From the cell containing the given text, extract its center point as (x, y) coordinate. 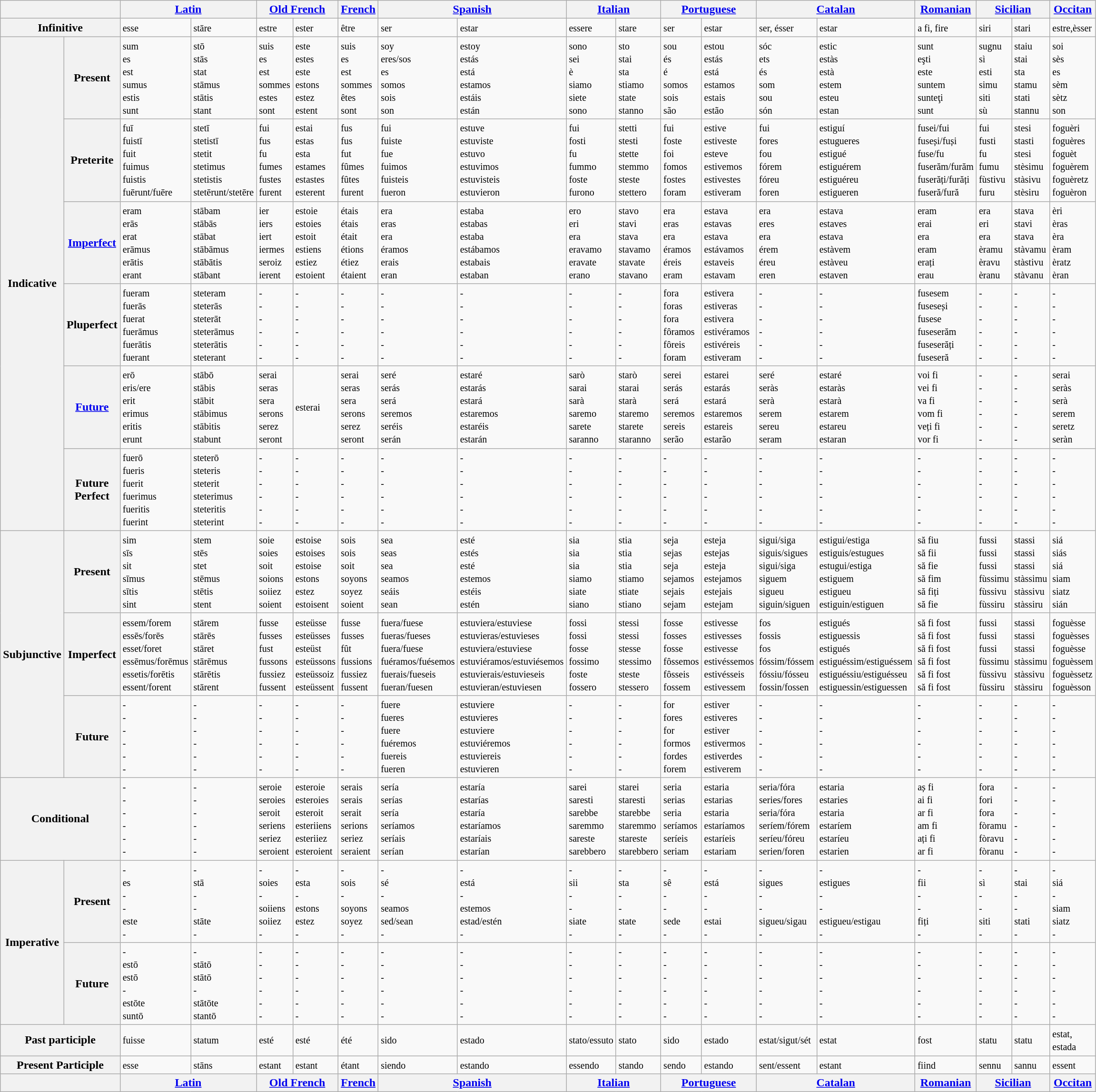
sereiserásseráseremossereisserão (681, 407)
steteramsteterāssteterātsteterāmussteterātissteterant (224, 325)
siendo (418, 1065)
să fiusă fiisă fiesă fimsă fițisă fie (946, 572)
Future Perfect (92, 489)
essem/foremessēs/forēsesset/foretessēmus/forēmusessetis/forētisessent/forent (155, 654)
eroerieraeravamoeravateerano (591, 243)
stessistessistessestessimostestestessero (638, 654)
-siá-siamsiatz- (1073, 901)
fussefussesfustfussonsfussiezfussent (275, 654)
estouestásestáestamosestaisestão (729, 78)
étaisétaisétaitétionsétiezétaient (358, 243)
soyeres/sosessomossoisson (418, 78)
sunt eşti este suntemsunteţisunt (946, 78)
esteroieesteroiesesteroitesteriiensesteriiezesteroient (315, 818)
fossifossifossefossimofostefossero (591, 654)
eraeraseraéramoséreiseram (681, 243)
esterai (315, 407)
a fi, fire (946, 28)
siri (994, 28)
estre (275, 28)
Subjunctive (32, 654)
statum (224, 1040)
stato (638, 1040)
sugnusìestisimusitisù (994, 78)
estejaestejasestejaestejamosestejaisestejam (729, 572)
stāre (224, 28)
estat (866, 1040)
foraforasforafôramosfôreisforam (681, 325)
ester (315, 28)
estaréestaràsestaràestaremestareuestaran (866, 407)
estaríaestaríasestaríaestaríamosestaríaisestarían (512, 818)
-está-estemosestad/estén- (512, 901)
stābamstābāsstābatstābāmusstābātisstābant (224, 243)
estavaestavasestavaestávamosestaveisestavam (729, 243)
estivesseestivessesestivesseestivéssemosestivésseisestivessem (729, 654)
essendo (591, 1065)
fuifuistefuefuimosfuisteisfueron (418, 160)
étant (358, 1065)
seríaseríasseríaseríamosseríaisserían (418, 818)
sócetséssomsousón (787, 78)
stesistastistesistèsimustàsivustèsiru (1031, 160)
-fii--fiți- (946, 901)
stavostavistavastavamostavatestavano (638, 243)
stetīstetistīstetitstetimusstetistisstetērunt/stetēre (224, 160)
seraiseràsseràseremseretzseràn (1073, 407)
siásiássiásiamsiatzsián (1073, 572)
aș fiai fiar fiam fiați fiar fi (946, 818)
-stātōstātō-stātōtestantō (224, 984)
Pluperfect (92, 325)
stiastiastiastiamostiatestiano (638, 572)
estigui/estigaestiguis/estuguesestugui/estigaestiguemestigueuestiguin/estiguen (866, 572)
-estōestō-estōtesuntō (155, 984)
fuīfuistīfuitfuimusfuistisfuērunt/fuēre (155, 160)
eraereseraéreméreueren (787, 243)
seréserásseráseremosseréisserán (418, 407)
sennu (994, 1065)
fuera/fuesefueras/fuesesfuera/fuesefuéramos/fuésemosfuerais/fueseisfueran/fuesen (418, 654)
estavaestavesestavaestàvemestàveuestaven (866, 243)
fossefossesfossefôssemosfôsseisfossem (681, 654)
estabaestabasestabaestábamosestabaisestaban (512, 243)
soisèsessèmsètzson (1073, 78)
estat, estada (1073, 1040)
Conditional (60, 818)
stostaistastiamostatestanno (638, 78)
estéestésestéestemosestéisestén (512, 572)
foraforiforafòramufòravufòranu (994, 818)
-está--estai- (729, 901)
-sois-soyonssoyez- (358, 901)
fusesemfuseseșifusesefuseserămfuseserățifuseseră (946, 325)
estariaestariesestariaestaríemestaríeuestarien (866, 818)
seria/fóraseries/foresseria/fóraseríem/fóremseríeu/fóreuserien/foren (787, 818)
estoiseestoisesestoiseestonsestezestoisent (315, 572)
esteestesesteestonsestezestent (315, 78)
estiveraestiverasestiveraestivéramosestivéreisestiveram (729, 325)
soissoissoitsoyonssoyezsoient (358, 572)
stettistestistettestemmostestestettero (638, 160)
fosfossisfosfóssim/fóssemfóssiu/fósseufossin/fossen (787, 654)
fuifostefoifomosfostesforam (681, 160)
fueramfuerāsfueratfuerāmusfuerātisfuerant (155, 325)
fusei/fuifuseși/fușifuse/fufuserăm/furămfuserăți/furățifuseră/fură (946, 160)
fiind (946, 1065)
forforesforformosfordesforem (681, 737)
esteüsseesteüssesesteüstesteüssonsesteüssoizesteüssent (315, 654)
stato/essuto (591, 1040)
suisesestsommesêtessont (358, 78)
sigui/sigasiguis/siguessigui/sigasiguemsigueusiguin/siguen (787, 572)
stābōstābisstābitstābimusstābitisstabunt (224, 407)
fuifustifufumufùstivufuru (994, 160)
-sta--state- (638, 901)
estaiestasestaestamesestastesesterent (315, 160)
sejasejassejasejamossejaissejam (681, 572)
foguèssefoguèssesfoguèssefoguèssemfoguèssetzfoguèsson (1073, 654)
seriaseriasseriaseríamosseríeisseriam (681, 818)
Preterite (92, 160)
été (358, 1040)
stari (1031, 28)
eraeraseraéramoseraiseran (418, 243)
seaseasseaseamosseáissean (418, 572)
erameraieraeramerațierau (946, 243)
fuisse (155, 1040)
fost (946, 1040)
stavastavistavastàvamustàstivustàvanu (1031, 243)
staiustaistastamustatistannu (1031, 78)
eramerāseraterāmuserātiserant (155, 243)
estariaestariasestariaestaríamosestaríeisestariam (729, 818)
sendo (681, 1065)
-es--este- (155, 901)
sareisarestisarebbesaremmosarestesarebbero (591, 818)
stāremstārēsstāretstārēmusstārētisstārent (224, 654)
sumesestsumusestissunt (155, 78)
să fi fostsă fi fostsă fi fostsă fi fostsă fi fostsă fi fost (946, 654)
suisesestsommesestessont (275, 78)
stareistarestistarebbestaremmostarestestarebbero (638, 818)
essere (591, 28)
-sé-seamossed/sean- (418, 901)
saròsaraisaràsaremosaretesaranno (591, 407)
estre,èsser (1073, 28)
ser, ésser (787, 28)
estareiestarásestaráestaremosestareisestarão (729, 407)
staròstaraistaràstaremostaretestaranno (638, 407)
esticestàsestàestemesteuestan (866, 78)
-estigues--estigueu/estigau- (866, 901)
estiguíestugueresestiguéestiguéremestiguéreuestigueren (866, 160)
seraisseraisseraitserionsseriezseraient (358, 818)
stando (638, 1065)
sonoseièsiamosietesono (591, 78)
ieriersiertiermesseroizierent (275, 243)
Infinitive (60, 28)
Indicative (32, 284)
essent (1073, 1065)
-esta-estonsestez- (315, 901)
estuviera/estuvieseestuvieras/estuviesesestuviera/estuvieseestuviéramos/estuviésemosestuvierais/estuvieseisestuvieran/estuviesen (512, 654)
estuveestuvisteestuvoestuvimosestuvisteisestuvieron (512, 160)
fuifusfufumesfustesfurent (275, 160)
estoieestoiesestoitestiensestiezestoient (315, 243)
être (358, 28)
siasiasiasiamosiatesiano (591, 572)
fuerefueresfuerefuéremosfuereisfueren (418, 737)
estiveestivesteesteveestivemosestivestesestiveram (729, 160)
Imperative (32, 943)
Present Participle (60, 1065)
estuviereestuvieresestuviereestuviéremosestuviereisestuvieren (512, 737)
souésésomossoissão (681, 78)
fuiforesfoufóremfóreuforen (787, 160)
-stā--stāte- (224, 901)
-stai--stati- (1031, 901)
-sì--siti- (994, 901)
soiesoiessoitsoionssoiiezsoient (275, 572)
stōstāsstatstāmusstātisstant (224, 78)
fusfusfutfûmesfûtesfurent (358, 160)
stare (638, 28)
erōeris/ereeriterimuseritiserunt (155, 407)
estiguésestiguessisestiguésestiguéssim/estiguéssemestiguéssiu/estiguésseuestiguessin/estiguessen (866, 654)
-soies-soiienssoiiez- (275, 901)
sannu (1031, 1065)
estat/sigut/sét (787, 1040)
voi fivei fiva fivom fiveți fivor fi (946, 407)
-sii--siate- (591, 901)
seroieseroiesseroitseriensseriezseroient (275, 818)
stāns (224, 1065)
èrièrasèraèramèratzèran (1073, 243)
stemstēsstetstēmusstētisstent (224, 572)
foguèrifoguèresfoguètfoguèremfoguèretzfoguèron (1073, 160)
-sigues--sigueu/sigau- (787, 901)
eraerieraèramuèravuèranu (994, 243)
fussefussesfûtfussionsfussiezfussent (358, 654)
seréseràsseràseremsereuseram (787, 407)
fuerōfuerisfueritfuerimusfueritisfuerint (155, 489)
estoyestásestáestamosestáisestán (512, 78)
estaréestarásestaráestaremosestaréisestarán (512, 407)
simsīssitsīmussītissint (155, 572)
-sê--sede- (681, 901)
estiverestiveresestiverestivermosestiverdesestiverem (729, 737)
steterōsteterissteteritsteterimussteteritissteterint (224, 489)
Past participle (60, 1040)
sent/essent (787, 1065)
fuifostifufummofostefurono (591, 160)
